Pinpoint the cell where the given text exists, returning its [X, Y] midpoint coordinate. 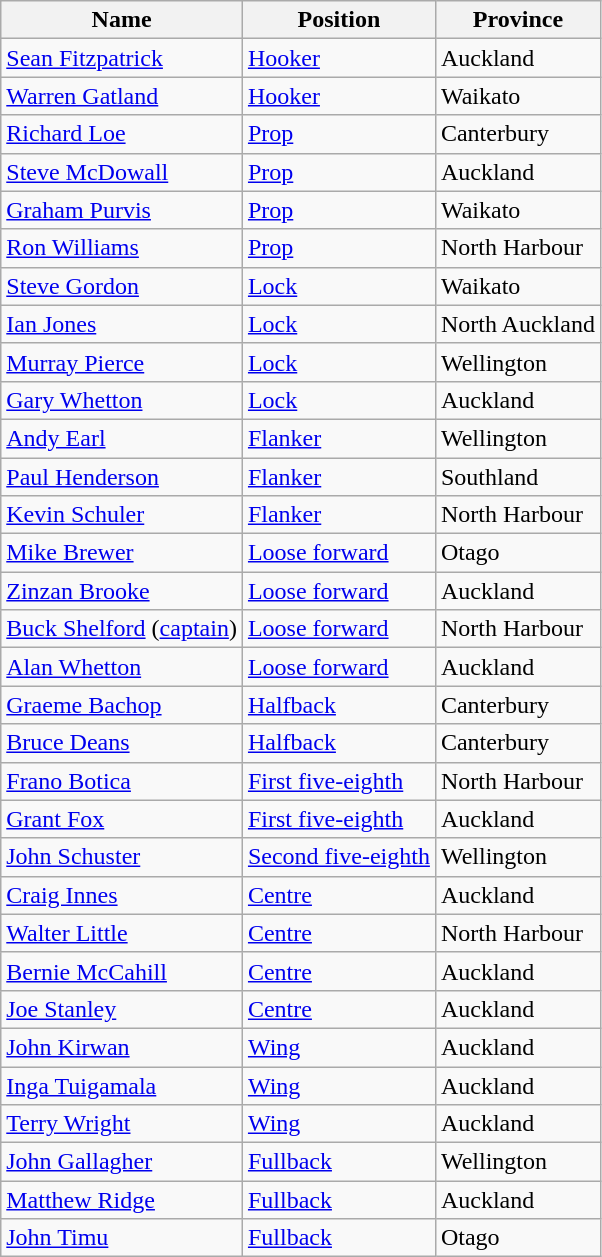
Bruce Deans [122, 743]
Gary Whetton [122, 400]
John Kirwan [122, 1047]
Position [338, 20]
Walter Little [122, 933]
Murray Pierce [122, 362]
Kevin Schuler [122, 515]
Andy Earl [122, 438]
Mike Brewer [122, 553]
Zinzan Brooke [122, 591]
Southland [518, 477]
Ron Williams [122, 248]
Matthew Ridge [122, 1200]
Inga Tuigamala [122, 1085]
Paul Henderson [122, 477]
Craig Innes [122, 895]
Name [122, 20]
Alan Whetton [122, 667]
Second five-eighth [338, 857]
Bernie McCahill [122, 971]
Warren Gatland [122, 96]
Grant Fox [122, 819]
Province [518, 20]
John Timu [122, 1238]
Joe Stanley [122, 1009]
John Gallagher [122, 1162]
Ian Jones [122, 324]
North Auckland [518, 324]
Buck Shelford (captain) [122, 629]
Graham Purvis [122, 210]
Frano Botica [122, 781]
Terry Wright [122, 1124]
Graeme Bachop [122, 705]
Richard Loe [122, 134]
John Schuster [122, 857]
Steve McDowall [122, 172]
Steve Gordon [122, 286]
Sean Fitzpatrick [122, 58]
